Provide the (x, y) coordinate of the cell's center where the given text is located.  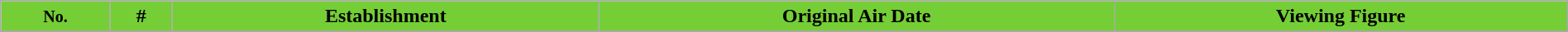
Viewing Figure (1341, 16)
# (141, 16)
No. (55, 16)
Original Air Date (857, 16)
Establishment (385, 16)
